Capture the cell that displays the provided text and extract its (X, Y) central coordinate. 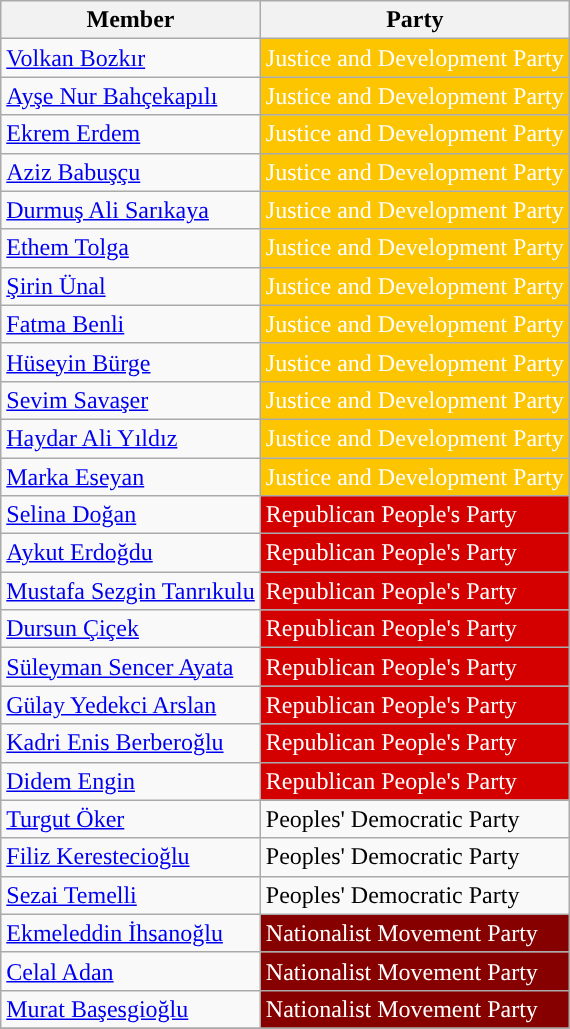
Haydar Ali Yıldız (131, 438)
Marka Eseyan (131, 477)
Ekrem Erdem (131, 134)
Fatma Benli (131, 324)
Durmuş Ali Sarıkaya (131, 210)
Didem Engin (131, 781)
Dursun Çiçek (131, 629)
Member (131, 20)
Volkan Bozkır (131, 58)
Turgut Öker (131, 819)
Gülay Yedekci Arslan (131, 705)
Hüseyin Bürge (131, 362)
Murat Başesgioğlu (131, 1009)
Süleyman Sencer Ayata (131, 667)
Celal Adan (131, 971)
Mustafa Sezgin Tanrıkulu (131, 591)
Filiz Kerestecioğlu (131, 857)
Sevim Savaşer (131, 400)
Party (414, 20)
Ayşe Nur Bahçekapılı (131, 96)
Kadri Enis Berberoğlu (131, 743)
Sezai Temelli (131, 895)
Aziz Babuşçu (131, 172)
Aykut Erdoğdu (131, 553)
Ekmeleddin İhsanoğlu (131, 933)
Selina Doğan (131, 515)
Ethem Tolga (131, 248)
Şirin Ünal (131, 286)
